From the cell containing the given text, extract its center point as (x, y) coordinate. 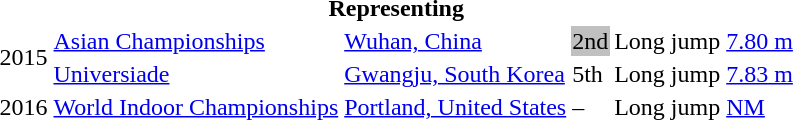
2nd (590, 41)
Wuhan, China (456, 41)
5th (590, 74)
Gwangju, South Korea (456, 74)
Universiade (196, 74)
Asian Championships (196, 41)
